Capture the cell that displays the provided text and extract its [x, y] central coordinate. 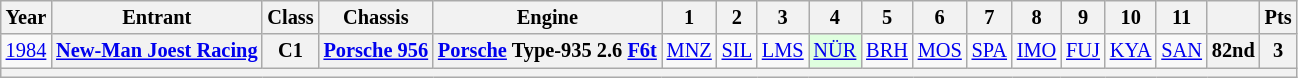
Pts [1278, 17]
BRH [887, 51]
4 [834, 17]
11 [1181, 17]
SIL [737, 51]
Class [290, 17]
New-Man Joest Racing [156, 51]
82nd [1234, 51]
SPA [990, 51]
MOS [940, 51]
IMO [1036, 51]
5 [887, 17]
8 [1036, 17]
1984 [26, 51]
2 [737, 17]
Year [26, 17]
MNZ [690, 51]
LMS [783, 51]
6 [940, 17]
7 [990, 17]
Entrant [156, 17]
Chassis [376, 17]
10 [1131, 17]
NÜR [834, 51]
FUJ [1083, 51]
KYA [1131, 51]
9 [1083, 17]
1 [690, 17]
Engine [548, 17]
SAN [1181, 51]
Porsche Type-935 2.6 F6t [548, 51]
Porsche 956 [376, 51]
C1 [290, 51]
